From the cell containing the given text, extract its center point as [x, y] coordinate. 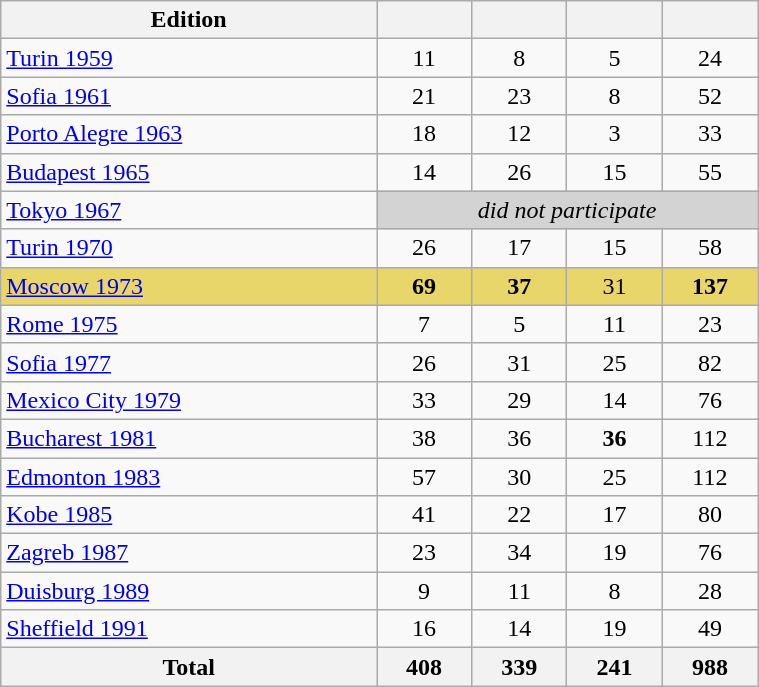
988 [710, 667]
Zagreb 1987 [189, 553]
Sofia 1977 [189, 362]
3 [614, 134]
Turin 1959 [189, 58]
Edition [189, 20]
12 [520, 134]
did not participate [566, 210]
Porto Alegre 1963 [189, 134]
Moscow 1973 [189, 286]
Budapest 1965 [189, 172]
41 [424, 515]
69 [424, 286]
16 [424, 629]
Total [189, 667]
30 [520, 477]
38 [424, 438]
Sofia 1961 [189, 96]
18 [424, 134]
24 [710, 58]
241 [614, 667]
Tokyo 1967 [189, 210]
Duisburg 1989 [189, 591]
Edmonton 1983 [189, 477]
137 [710, 286]
Sheffield 1991 [189, 629]
Turin 1970 [189, 248]
34 [520, 553]
57 [424, 477]
52 [710, 96]
7 [424, 324]
28 [710, 591]
Mexico City 1979 [189, 400]
58 [710, 248]
408 [424, 667]
9 [424, 591]
80 [710, 515]
55 [710, 172]
22 [520, 515]
49 [710, 629]
Bucharest 1981 [189, 438]
Kobe 1985 [189, 515]
29 [520, 400]
82 [710, 362]
339 [520, 667]
21 [424, 96]
37 [520, 286]
Rome 1975 [189, 324]
